Extract the [X, Y] coordinate from the center of the cell holding the provided text.  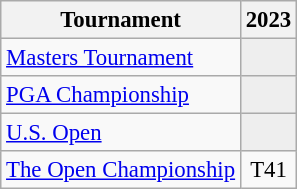
The Open Championship [121, 170]
2023 [268, 20]
Tournament [121, 20]
PGA Championship [121, 95]
U.S. Open [121, 133]
T41 [268, 170]
Masters Tournament [121, 58]
